For the text-containing cell, return its midpoint in [X, Y] coordinate format. 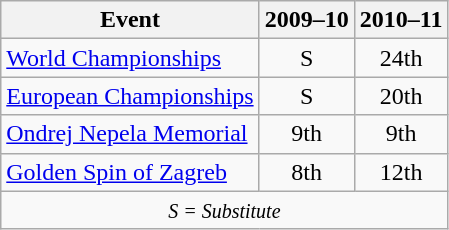
12th [401, 172]
2010–11 [401, 20]
24th [401, 58]
2009–10 [306, 20]
European Championships [130, 96]
Event [130, 20]
20th [401, 96]
Ondrej Nepela Memorial [130, 134]
World Championships [130, 58]
Golden Spin of Zagreb [130, 172]
S = Substitute [224, 210]
8th [306, 172]
